Determine the (x, y) coordinate at the center of the cell enclosing the given text.  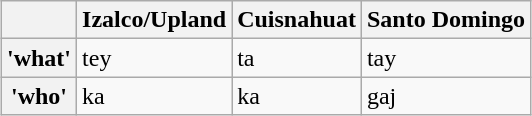
tay (446, 58)
Cuisnahuat (297, 20)
Santo Domingo (446, 20)
Izalco/Upland (154, 20)
gaj (446, 96)
ta (297, 58)
'what' (38, 58)
tey (154, 58)
'who' (38, 96)
